Provide the (x, y) coordinate of the cell's center where the given text is located.  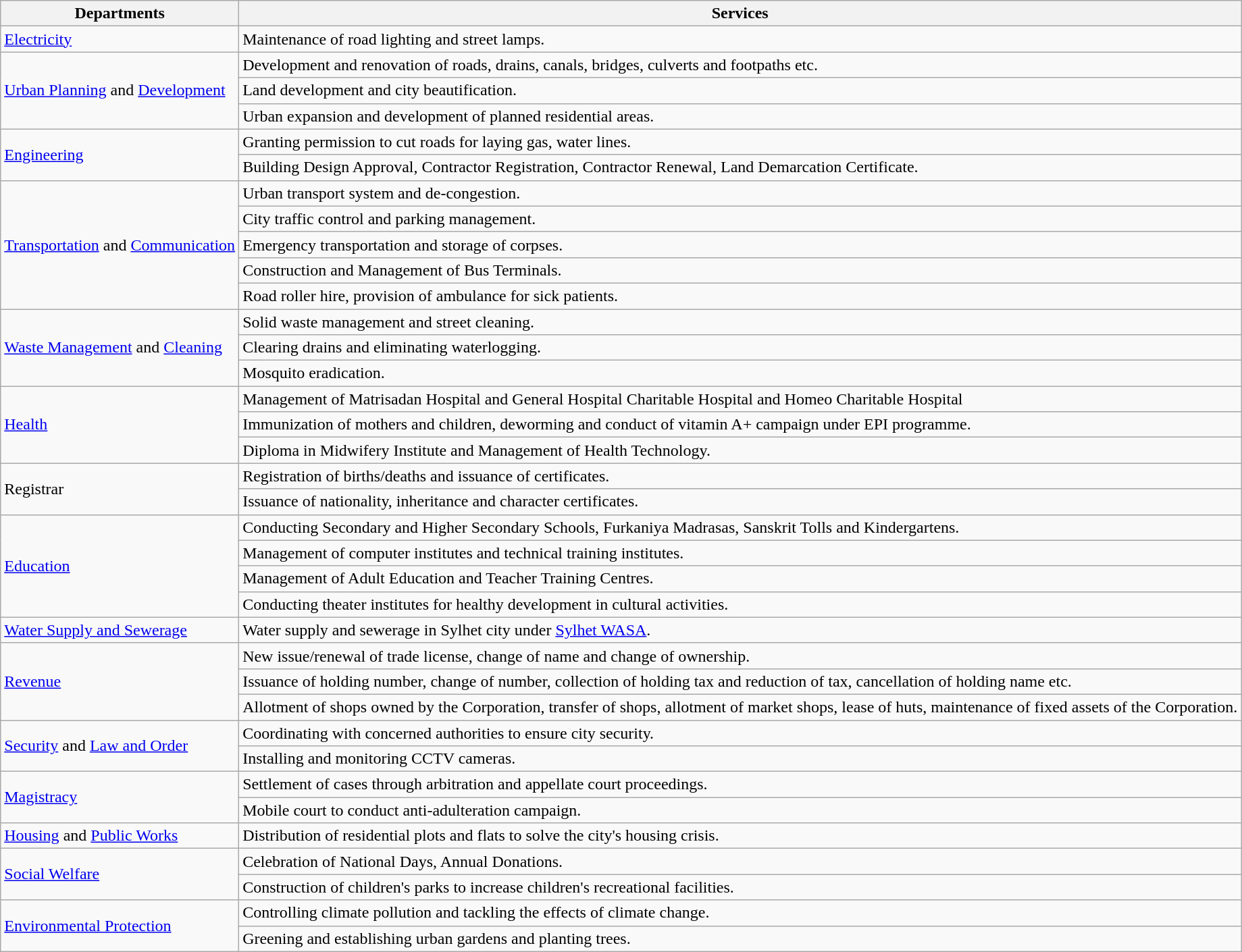
Urban transport system and de-congestion. (740, 193)
Registration of births/deaths and issuance of certificates. (740, 476)
Management of Matrisadan Hospital and General Hospital Charitable Hospital and Homeo Charitable Hospital (740, 399)
Environmental Protection (120, 926)
Health (120, 425)
Engineering (120, 155)
Settlement of cases through arbitration and appellate court proceedings. (740, 785)
Mosquito eradication. (740, 373)
Controlling climate pollution and tackling the effects of climate change. (740, 913)
Construction of children's parks to increase children's recreational facilities. (740, 887)
Urban expansion and development of planned residential areas. (740, 116)
Diploma in Midwifery Institute and Management of Health Technology. (740, 450)
Conducting theater institutes for healthy development in cultural activities. (740, 604)
New issue/renewal of trade license, change of name and change of ownership. (740, 656)
Social Welfare (120, 874)
Land development and city beautification. (740, 90)
Emergency transportation and storage of corpses. (740, 244)
Conducting Secondary and Higher Secondary Schools, Furkaniya Madrasas, Sanskrit Tolls and Kindergartens. (740, 527)
Transportation and Communication (120, 244)
Immunization of mothers and children, deworming and conduct of vitamin A+ campaign under EPI programme. (740, 425)
Road roller hire, provision of ambulance for sick patients. (740, 296)
Revenue (120, 681)
Water supply and sewerage in Sylhet city under Sylhet WASA. (740, 630)
Waste Management and Cleaning (120, 348)
Issuance of nationality, inheritance and character certificates. (740, 502)
Magistracy (120, 797)
Installing and monitoring CCTV cameras. (740, 759)
Management of computer institutes and technical training institutes. (740, 553)
Management of Adult Education and Teacher Training Centres. (740, 579)
Building Design Approval, Contractor Registration, Contractor Renewal, Land Demarcation Certificate. (740, 167)
City traffic control and parking management. (740, 219)
Housing and Public Works (120, 836)
Clearing drains and eliminating waterlogging. (740, 348)
Granting permission to cut roads for laying gas, water lines. (740, 142)
Services (740, 14)
Education (120, 566)
Greening and establishing urban gardens and planting trees. (740, 938)
Urban Planning and Development (120, 90)
Registrar (120, 489)
Issuance of holding number, change of number, collection of holding tax and reduction of tax, cancellation of holding name etc. (740, 681)
Water Supply and Sewerage (120, 630)
Departments (120, 14)
Coordinating with concerned authorities to ensure city security. (740, 733)
Construction and Management of Bus Terminals. (740, 270)
Distribution of residential plots and flats to solve the city's housing crisis. (740, 836)
Solid waste management and street cleaning. (740, 322)
Celebration of National Days, Annual Donations. (740, 862)
Electricity (120, 39)
Maintenance of road lighting and street lamps. (740, 39)
Mobile court to conduct anti-adulteration campaign. (740, 810)
Development and renovation of roads, drains, canals, bridges, culverts and footpaths etc. (740, 65)
Security and Law and Order (120, 745)
